Search for the cell housing the specified text and yield its (X, Y) center coordinate. 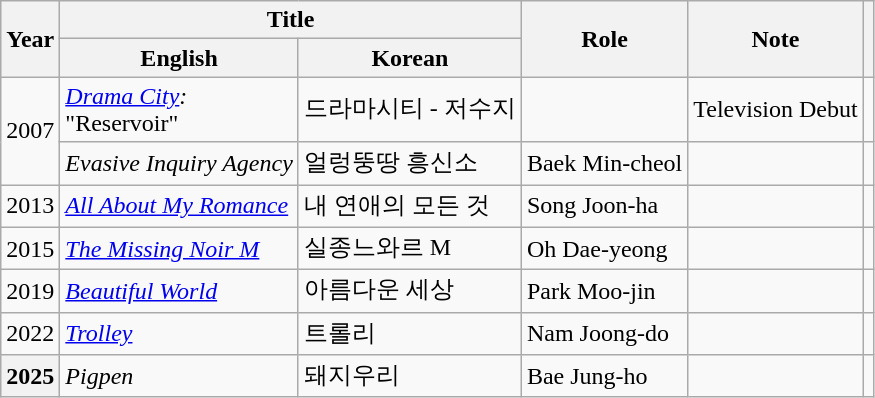
Bae Jung-ho (604, 376)
드라마시티 - 저수지 (410, 110)
Oh Dae-yeong (604, 248)
Television Debut (776, 110)
Pigpen (180, 376)
Korean (410, 58)
2015 (30, 248)
돼지우리 (410, 376)
Drama City: "Reservoir" (180, 110)
Evasive Inquiry Agency (180, 164)
The Missing Noir M (180, 248)
Beautiful World (180, 292)
2025 (30, 376)
Song Joon-ha (604, 206)
All About My Romance (180, 206)
얼렁뚱땅 흥신소 (410, 164)
트롤리 (410, 334)
Year (30, 39)
아름다운 세상 (410, 292)
2019 (30, 292)
Park Moo-jin (604, 292)
2013 (30, 206)
내 연애의 모든 것 (410, 206)
2007 (30, 131)
English (180, 58)
실종느와르 M (410, 248)
Note (776, 39)
2022 (30, 334)
Title (291, 20)
Role (604, 39)
Baek Min-cheol (604, 164)
Nam Joong-do (604, 334)
Trolley (180, 334)
